Identify which cell holds the provided text, then report its (x, y) central coordinate. 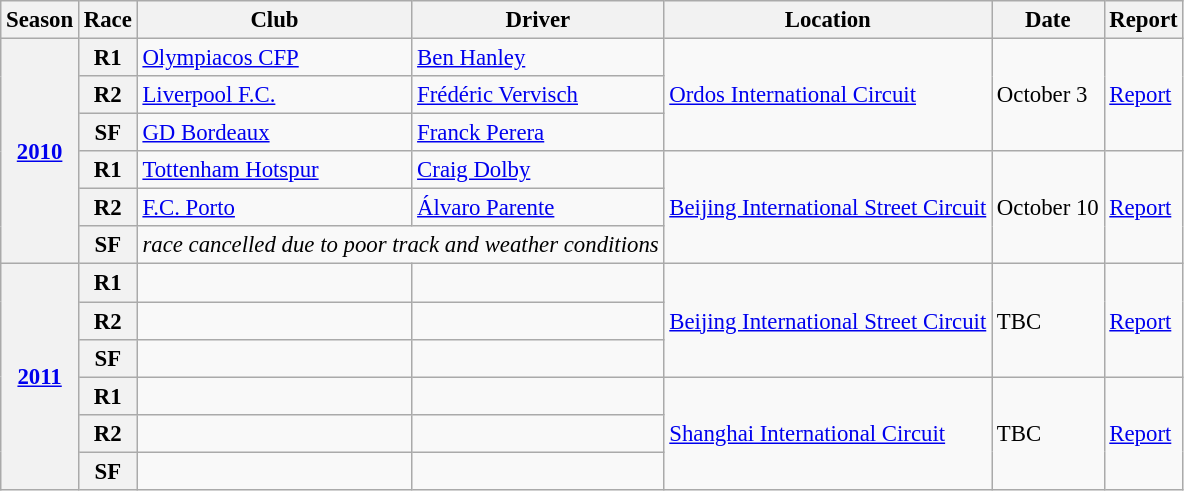
Date (1048, 20)
Club (274, 20)
Tottenham Hotspur (274, 170)
2010 (40, 152)
Liverpool F.C. (274, 95)
October 10 (1048, 208)
October 3 (1048, 96)
Season (40, 20)
race cancelled due to poor track and weather conditions (400, 245)
Frédéric Vervisch (538, 95)
F.C. Porto (274, 208)
2011 (40, 377)
Location (828, 20)
Álvaro Parente (538, 208)
Race (108, 20)
Ben Hanley (538, 58)
Ordos International Circuit (828, 96)
GD Bordeaux (274, 133)
Craig Dolby (538, 170)
Franck Perera (538, 133)
Driver (538, 20)
Shanghai International Circuit (828, 434)
Olympiacos CFP (274, 58)
